Extract the [x, y] coordinate from the center of the cell holding the provided text.  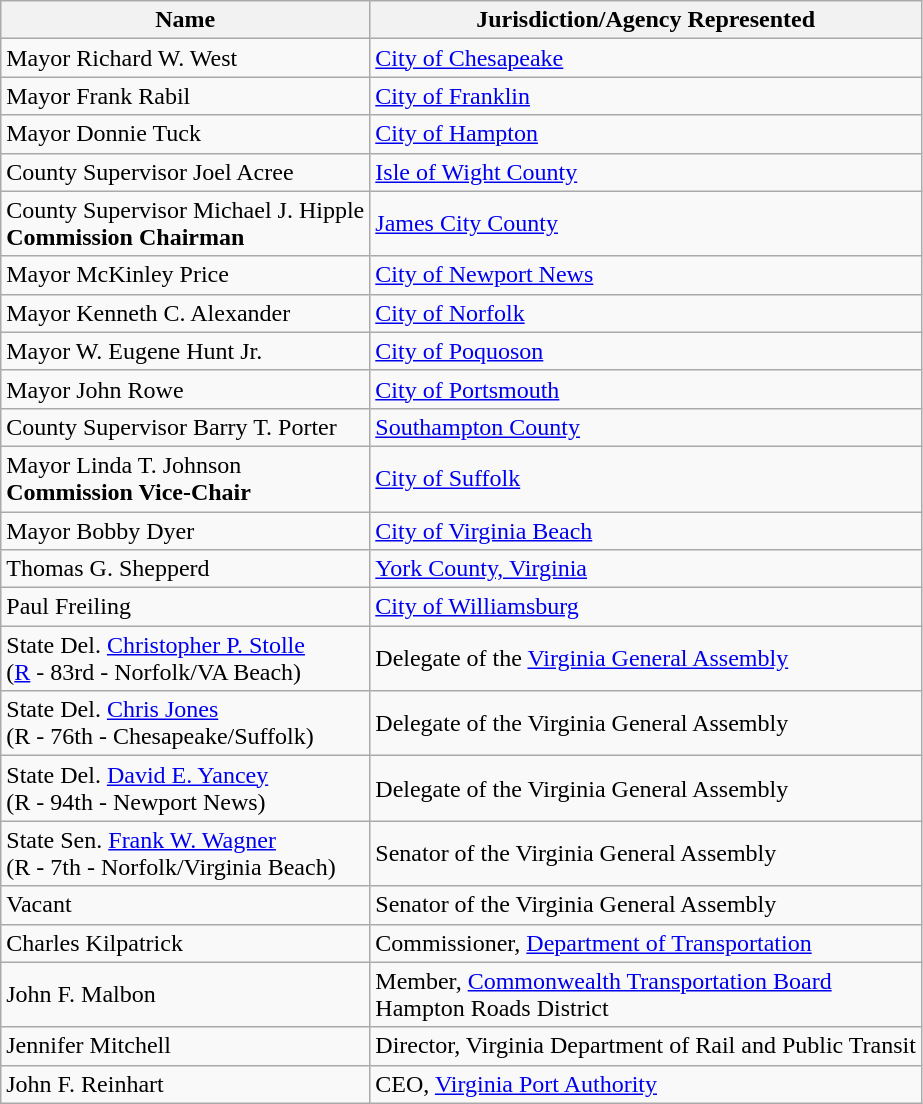
County Supervisor Joel Acree [186, 172]
Isle of Wight County [646, 172]
City of Portsmouth [646, 389]
Charles Kilpatrick [186, 943]
City of Norfolk [646, 313]
Vacant [186, 905]
Mayor Frank Rabil [186, 96]
Name [186, 20]
City of Virginia Beach [646, 531]
Commissioner, Department of Transportation [646, 943]
County Supervisor Barry T. Porter [186, 427]
Mayor Donnie Tuck [186, 134]
Mayor Bobby Dyer [186, 531]
City of Newport News [646, 275]
City of Suffolk [646, 478]
Paul Freiling [186, 607]
State Del. Christopher P. Stolle(R - 83rd - Norfolk/VA Beach) [186, 658]
Thomas G. Shepperd [186, 569]
Mayor John Rowe [186, 389]
John F. Malbon [186, 994]
Mayor Richard W. West [186, 58]
James City County [646, 224]
State Sen. Frank W. Wagner(R - 7th - Norfolk/Virginia Beach) [186, 854]
Mayor W. Eugene Hunt Jr. [186, 351]
Member, Commonwealth Transportation BoardHampton Roads District [646, 994]
Southampton County [646, 427]
City of Franklin [646, 96]
CEO, Virginia Port Authority [646, 1084]
Jennifer Mitchell [186, 1046]
City of Hampton [646, 134]
Mayor McKinley Price [186, 275]
State Del. Chris Jones(R - 76th - Chesapeake/Suffolk) [186, 724]
Mayor Kenneth C. Alexander [186, 313]
York County, Virginia [646, 569]
City of Chesapeake [646, 58]
City of Poquoson [646, 351]
Jurisdiction/Agency Represented [646, 20]
Director, Virginia Department of Rail and Public Transit [646, 1046]
City of Williamsburg [646, 607]
State Del. David E. Yancey(R - 94th - Newport News) [186, 788]
Mayor Linda T. JohnsonCommission Vice-Chair [186, 478]
John F. Reinhart [186, 1084]
County Supervisor Michael J. HippleCommission Chairman [186, 224]
